Extract the (X, Y) coordinate from the center of the cell holding the provided text.  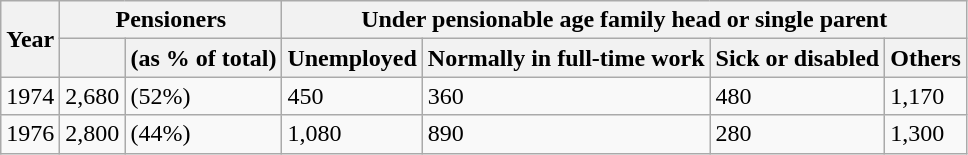
1,300 (926, 134)
1,170 (926, 96)
890 (566, 134)
Normally in full-time work (566, 58)
480 (798, 96)
(as % of total) (204, 58)
2,800 (92, 134)
(52%) (204, 96)
Under pensionable age family head or single parent (624, 20)
Sick or disabled (798, 58)
Others (926, 58)
1,080 (352, 134)
Pensioners (171, 20)
(44%) (204, 134)
Year (30, 39)
1976 (30, 134)
2,680 (92, 96)
280 (798, 134)
Unemployed (352, 58)
360 (566, 96)
1974 (30, 96)
450 (352, 96)
